Search for the cell housing the specified text and yield its (x, y) center coordinate. 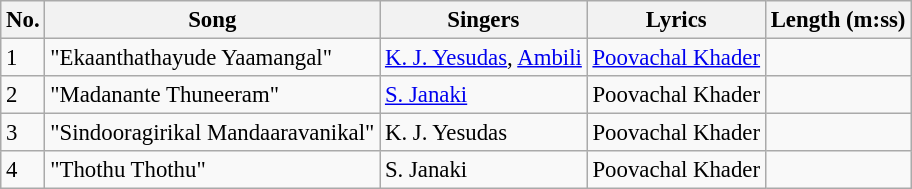
"Ekaanthathayude Yaamangal" (212, 58)
Singers (484, 20)
"Thothu Thothu" (212, 170)
K. J. Yesudas, Ambili (484, 58)
"Sindooragirikal Mandaaravanikal" (212, 133)
1 (23, 58)
"Madanante Thuneeram" (212, 95)
K. J. Yesudas (484, 133)
Length (m:ss) (838, 20)
No. (23, 20)
Song (212, 20)
Lyrics (676, 20)
3 (23, 133)
2 (23, 95)
4 (23, 170)
